Output the (x, y) coordinate of the center of the cell containing the given text.  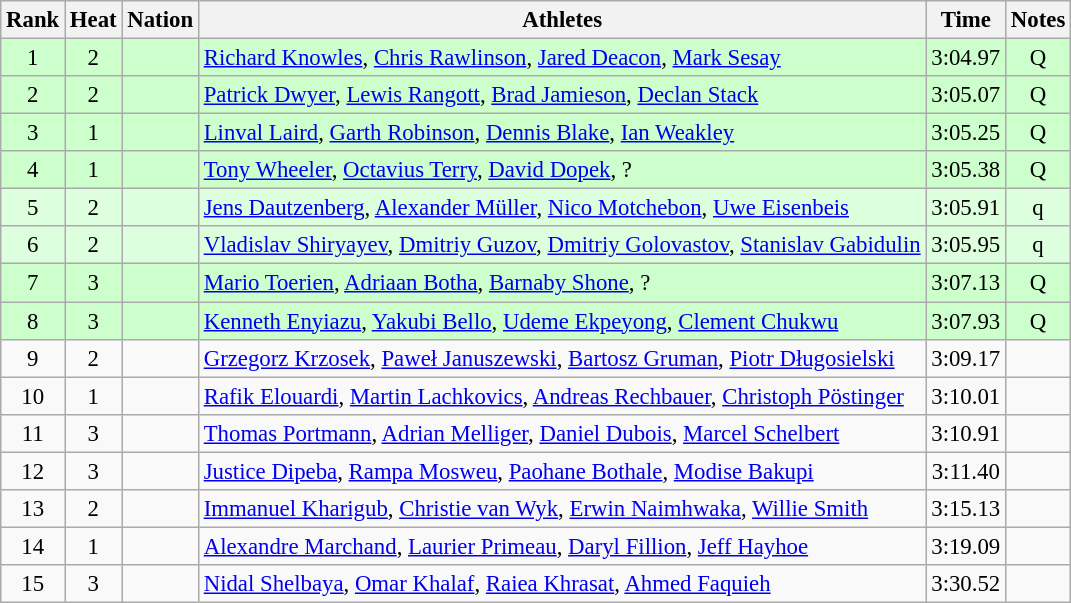
3:05.38 (966, 170)
10 (33, 396)
Justice Dipeba, Rampa Mosweu, Paohane Bothale, Modise Bakupi (562, 471)
Linval Laird, Garth Robinson, Dennis Blake, Ian Weakley (562, 133)
3:05.25 (966, 133)
3:10.91 (966, 433)
Mario Toerien, Adriaan Botha, Barnaby Shone, ? (562, 283)
Rafik Elouardi, Martin Lachkovics, Andreas Rechbauer, Christoph Pöstinger (562, 396)
3:19.09 (966, 546)
8 (33, 321)
Richard Knowles, Chris Rawlinson, Jared Deacon, Mark Sesay (562, 58)
Jens Dautzenberg, Alexander Müller, Nico Motchebon, Uwe Eisenbeis (562, 208)
Grzegorz Krzosek, Paweł Januszewski, Bartosz Gruman, Piotr Długosielski (562, 358)
Kenneth Enyiazu, Yakubi Bello, Udeme Ekpeyong, Clement Chukwu (562, 321)
9 (33, 358)
3:05.95 (966, 245)
3:11.40 (966, 471)
Alexandre Marchand, Laurier Primeau, Daryl Fillion, Jeff Hayhoe (562, 546)
Nidal Shelbaya, Omar Khalaf, Raiea Khrasat, Ahmed Faquieh (562, 584)
Thomas Portmann, Adrian Melliger, Daniel Dubois, Marcel Schelbert (562, 433)
3:30.52 (966, 584)
3:05.91 (966, 208)
Athletes (562, 20)
Heat (94, 20)
Immanuel Kharigub, Christie van Wyk, Erwin Naimhwaka, Willie Smith (562, 509)
Rank (33, 20)
Patrick Dwyer, Lewis Rangott, Brad Jamieson, Declan Stack (562, 95)
Nation (160, 20)
3:09.17 (966, 358)
11 (33, 433)
7 (33, 283)
5 (33, 208)
3:04.97 (966, 58)
Tony Wheeler, Octavius Terry, David Dopek, ? (562, 170)
14 (33, 546)
12 (33, 471)
3:05.07 (966, 95)
3:10.01 (966, 396)
13 (33, 509)
3:07.93 (966, 321)
6 (33, 245)
15 (33, 584)
Vladislav Shiryayev, Dmitriy Guzov, Dmitriy Golovastov, Stanislav Gabidulin (562, 245)
3:15.13 (966, 509)
3:07.13 (966, 283)
4 (33, 170)
Notes (1038, 20)
Time (966, 20)
